Output the [x, y] coordinate of the center of the cell containing the given text.  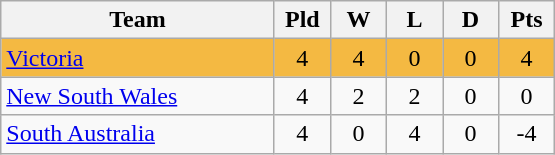
Pld [302, 20]
Victoria [138, 58]
W [358, 20]
Team [138, 20]
-4 [527, 134]
New South Wales [138, 96]
D [470, 20]
Pts [527, 20]
L [414, 20]
South Australia [138, 134]
